Pinpoint the cell where the given text exists, returning its [x, y] midpoint coordinate. 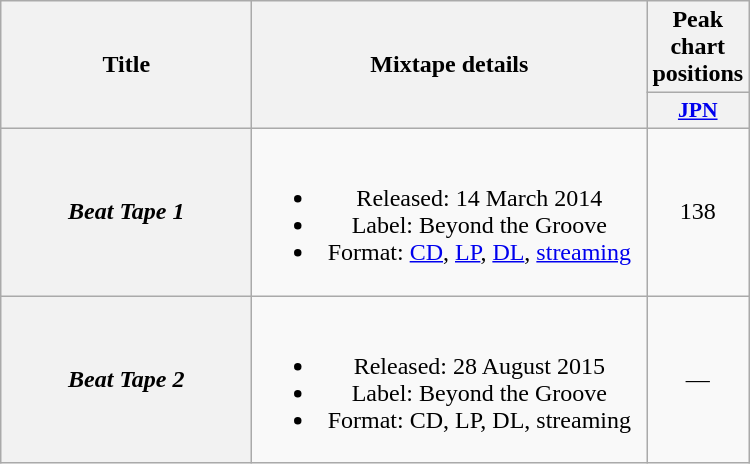
Released: 14 March 2014Label: Beyond the GrooveFormat: CD, LP, DL, streaming [450, 212]
Beat Tape 1 [126, 212]
Title [126, 65]
Released: 28 August 2015Label: Beyond the GrooveFormat: CD, LP, DL, streaming [450, 380]
Peak chart positions [698, 47]
JPN [698, 111]
138 [698, 212]
Beat Tape 2 [126, 380]
Mixtape details [450, 65]
— [698, 380]
